From the cell containing the given text, extract its center point as [x, y] coordinate. 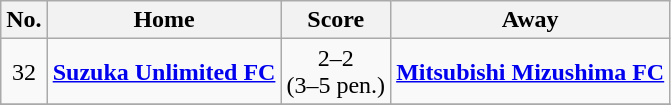
Mitsubishi Mizushima FC [530, 72]
Score [336, 20]
32 [24, 72]
2–2(3–5 pen.) [336, 72]
Suzuka Unlimited FC [164, 72]
Away [530, 20]
Home [164, 20]
No. [24, 20]
